Return (X, Y) of the center of cell containing provided text 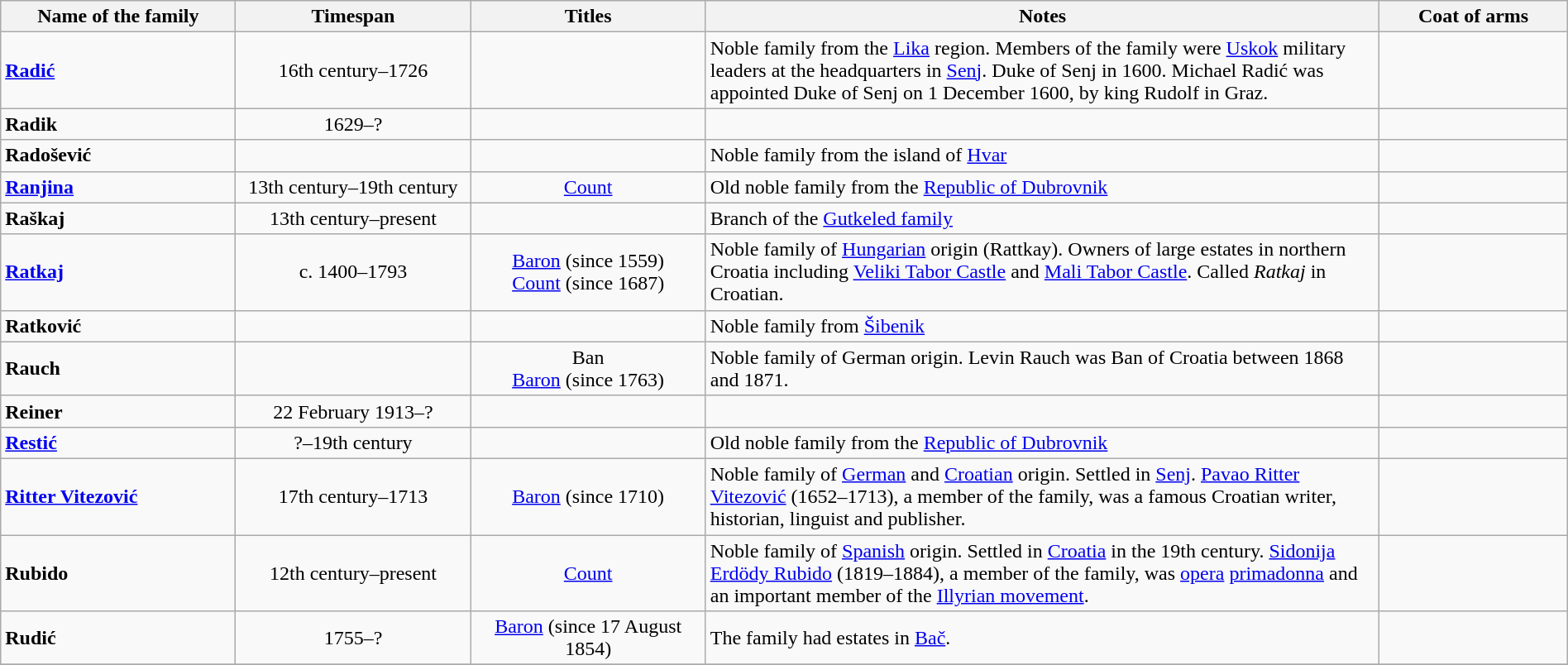
1629–? (353, 124)
Raškaj (118, 218)
Radošević (118, 155)
Reiner (118, 411)
Coat of arms (1474, 17)
Ranjina (118, 187)
13th century–present (353, 218)
The family had estates in Bač. (1042, 639)
Ratkaj (118, 272)
Baron (since 1559)Count (since 1687) (588, 272)
Rudić (118, 639)
Radik (118, 124)
Noble family from Šibenik (1042, 326)
c. 1400–1793 (353, 272)
13th century–19th century (353, 187)
12th century–present (353, 572)
Branch of the Gutkeled family (1042, 218)
Name of the family (118, 17)
Timespan (353, 17)
Restić (118, 443)
17th century–1713 (353, 496)
BanBaron (since 1763) (588, 369)
16th century–1726 (353, 70)
Rauch (118, 369)
Titles (588, 17)
?–19th century (353, 443)
Notes (1042, 17)
1755–? (353, 639)
Noble family of German origin. Levin Rauch was Ban of Croatia between 1868 and 1871. (1042, 369)
Noble family from the island of Hvar (1042, 155)
Rubido (118, 572)
22 February 1913–? (353, 411)
Ratković (118, 326)
Baron (since 17 August 1854) (588, 639)
Baron (since 1710) (588, 496)
Radić (118, 70)
Ritter Vitezović (118, 496)
